Determine the (x, y) coordinate at the center of the cell enclosing the given text.  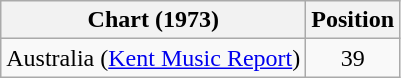
Position (353, 20)
39 (353, 58)
Chart (1973) (154, 20)
Australia (Kent Music Report) (154, 58)
